Identify which cell holds the provided text, then report its [X, Y] central coordinate. 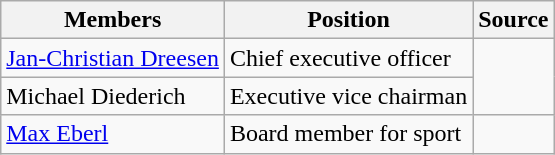
Jan-Christian Dreesen [113, 58]
Michael Diederich [113, 96]
Position [348, 20]
Members [113, 20]
Board member for sport [348, 134]
Max Eberl [113, 134]
Chief executive officer [348, 58]
Executive vice chairman [348, 96]
Source [514, 20]
